Pinpoint the cell where the given text exists, returning its [x, y] midpoint coordinate. 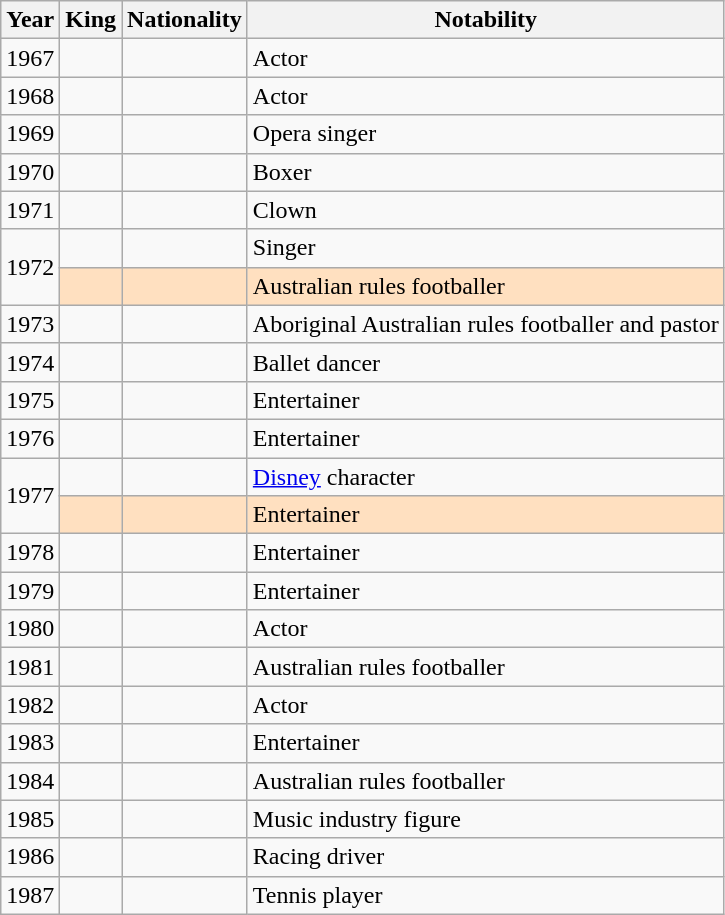
1978 [30, 553]
1969 [30, 134]
Opera singer [486, 134]
1985 [30, 819]
Racing driver [486, 857]
Clown [486, 210]
1986 [30, 857]
1984 [30, 781]
1976 [30, 438]
Notability [486, 20]
1982 [30, 705]
Ballet dancer [486, 362]
1967 [30, 58]
1980 [30, 629]
Disney character [486, 477]
1977 [30, 496]
1974 [30, 362]
Year [30, 20]
Aboriginal Australian rules footballer and pastor [486, 324]
1973 [30, 324]
1975 [30, 400]
1970 [30, 172]
1987 [30, 895]
Tennis player [486, 895]
Music industry figure [486, 819]
1972 [30, 267]
Singer [486, 248]
1983 [30, 743]
King [91, 20]
Nationality [185, 20]
1981 [30, 667]
1971 [30, 210]
1968 [30, 96]
1979 [30, 591]
Boxer [486, 172]
